For the text-containing cell, return its midpoint in (x, y) coordinate format. 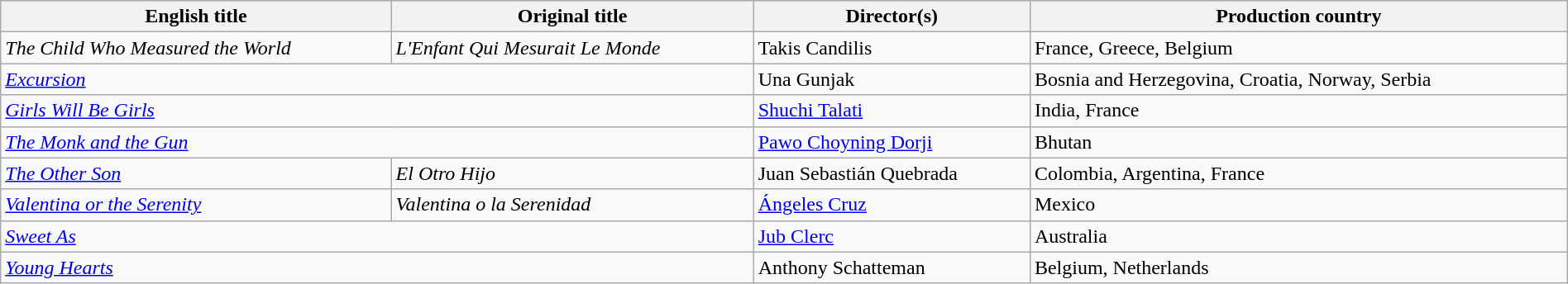
Valentina or the Serenity (196, 205)
El Otro Hijo (572, 173)
Girls Will Be Girls (377, 111)
Director(s) (892, 17)
India, France (1298, 111)
Jub Clerc (892, 236)
English title (196, 17)
Valentina o la Serenidad (572, 205)
Belgium, Netherlands (1298, 267)
The Child Who Measured the World (196, 48)
France, Greece, Belgium (1298, 48)
Juan Sebastián Quebrada (892, 173)
Bosnia and Herzegovina, Croatia, Norway, Serbia (1298, 79)
Pawo Choyning Dorji (892, 142)
Young Hearts (377, 267)
Sweet As (377, 236)
Excursion (377, 79)
Mexico (1298, 205)
Una Gunjak (892, 79)
Ángeles Cruz (892, 205)
Original title (572, 17)
Colombia, Argentina, France (1298, 173)
Takis Candilis (892, 48)
Australia (1298, 236)
Shuchi Talati (892, 111)
The Monk and the Gun (377, 142)
Production country (1298, 17)
L'Enfant Qui Mesurait Le Monde (572, 48)
Bhutan (1298, 142)
Anthony Schatteman (892, 267)
The Other Son (196, 173)
